Extract the [x, y] coordinate from the center of the cell holding the provided text.  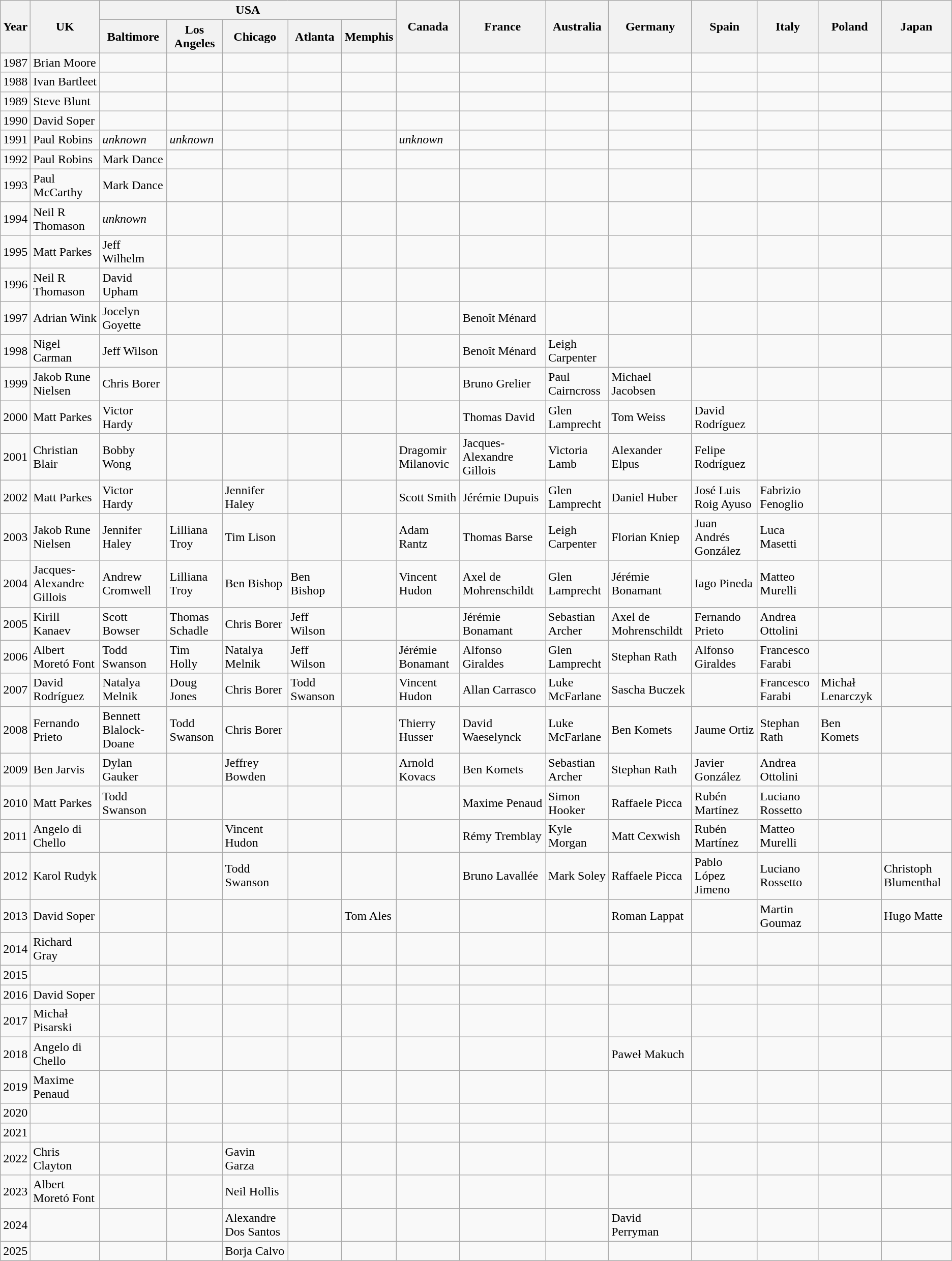
Borja Calvo [255, 1251]
Hugo Matte [916, 915]
Memphis [369, 37]
Daniel Huber [650, 497]
David Upham [133, 285]
Neil Hollis [255, 1192]
2008 [15, 730]
Italy [788, 26]
Doug Jones [194, 689]
Arnold Kovacs [428, 770]
2009 [15, 770]
Mark Soley [577, 876]
Richard Gray [65, 949]
France [502, 26]
2010 [15, 802]
Tim Holly [194, 657]
Scott Smith [428, 497]
Javier González [724, 770]
2003 [15, 537]
Juan Andrés González [724, 537]
Chris Clayton [65, 1158]
Iago Pineda [724, 584]
UK [65, 26]
1989 [15, 101]
José Luis Roig Ayuso [724, 497]
Dragomir Milanovic [428, 457]
1998 [15, 351]
2019 [15, 1087]
David Perryman [650, 1224]
Paul Cairncross [577, 384]
Thomas Schadle [194, 623]
Kyle Morgan [577, 836]
Paweł Makuch [650, 1054]
2017 [15, 1021]
Fabrizio Fenoglio [788, 497]
Kirill Kanaev [65, 623]
2016 [15, 995]
1997 [15, 317]
Steve Blunt [65, 101]
Japan [916, 26]
Bobby Wong [133, 457]
Christian Blair [65, 457]
Jérémie Dupuis [502, 497]
Christoph Blumenthal [916, 876]
USA [248, 10]
Gavin Garza [255, 1158]
Felipe Rodríguez [724, 457]
Bruno Lavallée [502, 876]
Bruno Grelier [502, 384]
Brian Moore [65, 63]
Los Angeles [194, 37]
Australia [577, 26]
Tom Ales [369, 915]
2006 [15, 657]
1996 [15, 285]
Alexandre Dos Santos [255, 1224]
Florian Kniep [650, 537]
Ivan Bartleet [65, 82]
2023 [15, 1192]
Luca Masetti [788, 537]
1999 [15, 384]
2000 [15, 417]
Jeff Wilhelm [133, 251]
Spain [724, 26]
2014 [15, 949]
Tom Weiss [650, 417]
Thomas David [502, 417]
Alexander Elpus [650, 457]
1991 [15, 140]
Michał Pisarski [65, 1021]
Dylan Gauker [133, 770]
Atlanta [315, 37]
Allan Carrasco [502, 689]
1993 [15, 185]
2022 [15, 1158]
Adrian Wink [65, 317]
Canada [428, 26]
Adam Rantz [428, 537]
Karol Rudyk [65, 876]
Baltimore [133, 37]
Jaume Ortiz [724, 730]
2013 [15, 915]
Germany [650, 26]
Jocelyn Goyette [133, 317]
Ben Jarvis [65, 770]
1990 [15, 121]
Scott Bowser [133, 623]
Chicago [255, 37]
2020 [15, 1113]
Victoria Lamb [577, 457]
2025 [15, 1251]
Roman Lappat [650, 915]
Andrew Cromwell [133, 584]
Jeffrey Bowden [255, 770]
Paul McCarthy [65, 185]
2002 [15, 497]
2018 [15, 1054]
1987 [15, 63]
Michał Lenarczyk [850, 689]
2005 [15, 623]
2011 [15, 836]
Pablo López Jimeno [724, 876]
Rémy Tremblay [502, 836]
1988 [15, 82]
2007 [15, 689]
Bennett Blalock-Doane [133, 730]
Sascha Buczek [650, 689]
Thomas Barse [502, 537]
Poland [850, 26]
Year [15, 26]
Martin Goumaz [788, 915]
2012 [15, 876]
Michael Jacobsen [650, 384]
2024 [15, 1224]
Tim Lison [255, 537]
Nigel Carman [65, 351]
1992 [15, 159]
2004 [15, 584]
2015 [15, 975]
1995 [15, 251]
1994 [15, 219]
2021 [15, 1132]
Matt Cexwish [650, 836]
Simon Hooker [577, 802]
Thierry Husser [428, 730]
2001 [15, 457]
David Waeselynck [502, 730]
